Scan for the cell matching the given text and deliver its (X, Y) coordinate at center. 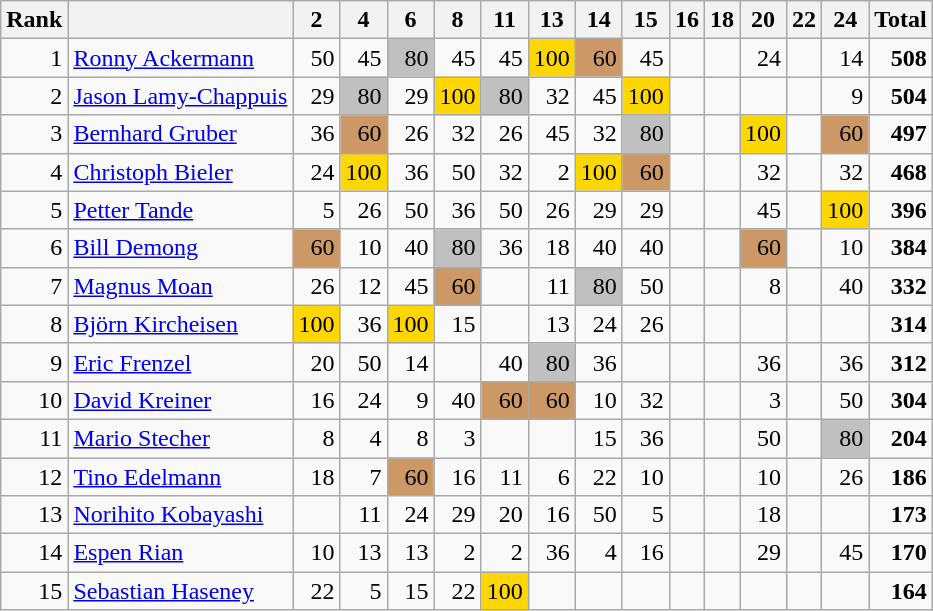
384 (901, 248)
508 (901, 58)
204 (901, 438)
304 (901, 400)
Norihito Kobayashi (180, 515)
Tino Edelmann (180, 477)
Mario Stecher (180, 438)
396 (901, 210)
Eric Frenzel (180, 362)
Bill Demong (180, 248)
497 (901, 134)
173 (901, 515)
170 (901, 553)
Sebastian Haseney (180, 591)
Björn Kircheisen (180, 324)
Espen Rian (180, 553)
Petter Tande (180, 210)
Bernhard Gruber (180, 134)
186 (901, 477)
312 (901, 362)
David Kreiner (180, 400)
164 (901, 591)
332 (901, 286)
314 (901, 324)
Rank (34, 20)
Christoph Bieler (180, 172)
Total (901, 20)
468 (901, 172)
Jason Lamy-Chappuis (180, 96)
Magnus Moan (180, 286)
Ronny Ackermann (180, 58)
1 (34, 58)
504 (901, 96)
